Pinpoint the cell where the given text exists, returning its (X, Y) midpoint coordinate. 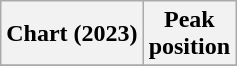
Peakposition (189, 34)
Chart (2023) (72, 34)
